Scan for the cell matching the given text and deliver its [x, y] coordinate at center. 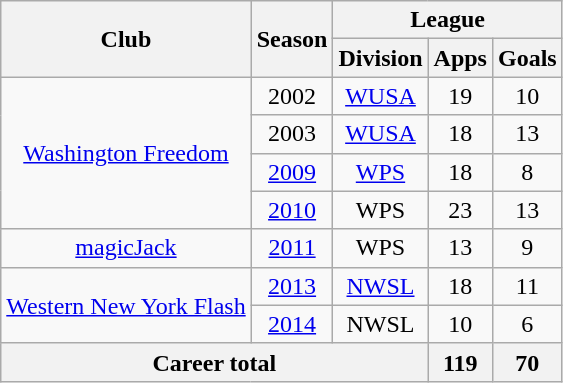
2013 [292, 286]
2009 [292, 172]
2002 [292, 96]
23 [460, 210]
11 [527, 286]
Division [380, 58]
119 [460, 362]
2003 [292, 134]
Career total [214, 362]
2011 [292, 248]
Apps [460, 58]
Goals [527, 58]
Season [292, 39]
Washington Freedom [126, 153]
9 [527, 248]
70 [527, 362]
8 [527, 172]
Western New York Flash [126, 305]
2014 [292, 324]
magicJack [126, 248]
6 [527, 324]
2010 [292, 210]
League [448, 20]
19 [460, 96]
Club [126, 39]
